Determine the [x, y] coordinate at the center of the cell enclosing the given text.  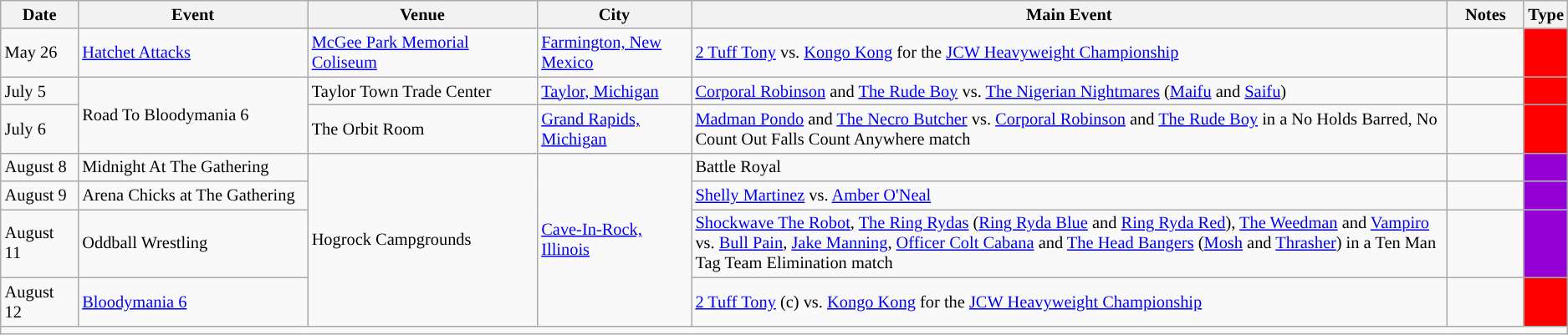
Main Event [1070, 14]
Event [192, 14]
Hatchet Attacks [192, 53]
Taylor Town Trade Center [423, 91]
Farmington, New Mexico [614, 53]
Corporal Robinson and The Rude Boy vs. The Nigerian Nightmares (Maifu and Saifu) [1070, 91]
Bloodymania 6 [192, 302]
Cave-In-Rock, Illinois [614, 239]
Notes [1485, 14]
August 12 [40, 302]
July 5 [40, 91]
City [614, 14]
2 Tuff Tony (c) vs. Kongo Kong for the JCW Heavyweight Championship [1070, 302]
McGee Park Memorial Coliseum [423, 53]
Madman Pondo and The Necro Butcher vs. Corporal Robinson and The Rude Boy in a No Holds Barred, No Count Out Falls Count Anywhere match [1070, 129]
Venue [423, 14]
Arena Chicks at The Gathering [192, 195]
Type [1545, 14]
Road To Bloodymania 6 [192, 115]
Oddball Wrestling [192, 243]
August 11 [40, 243]
2 Tuff Tony vs. Kongo Kong for the JCW Heavyweight Championship [1070, 53]
Taylor, Michigan [614, 91]
Midnight At The Gathering [192, 167]
May 26 [40, 53]
Hogrock Campgrounds [423, 239]
Shelly Martinez vs. Amber O'Neal [1070, 195]
Battle Royal [1070, 167]
Date [40, 14]
July 6 [40, 129]
The Orbit Room [423, 129]
August 8 [40, 167]
Grand Rapids, Michigan [614, 129]
August 9 [40, 195]
